For the text-containing cell, return its midpoint in (X, Y) coordinate format. 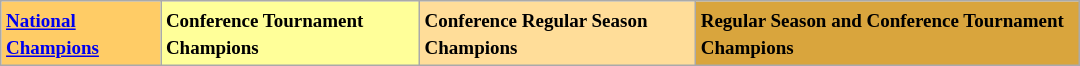
Conference Regular Season Champions (557, 34)
Regular Season and Conference Tournament Champions (888, 34)
National Champions (81, 34)
Conference Tournament Champions (290, 34)
